Locate the cell with the specified text and output its (x, y) center coordinate. 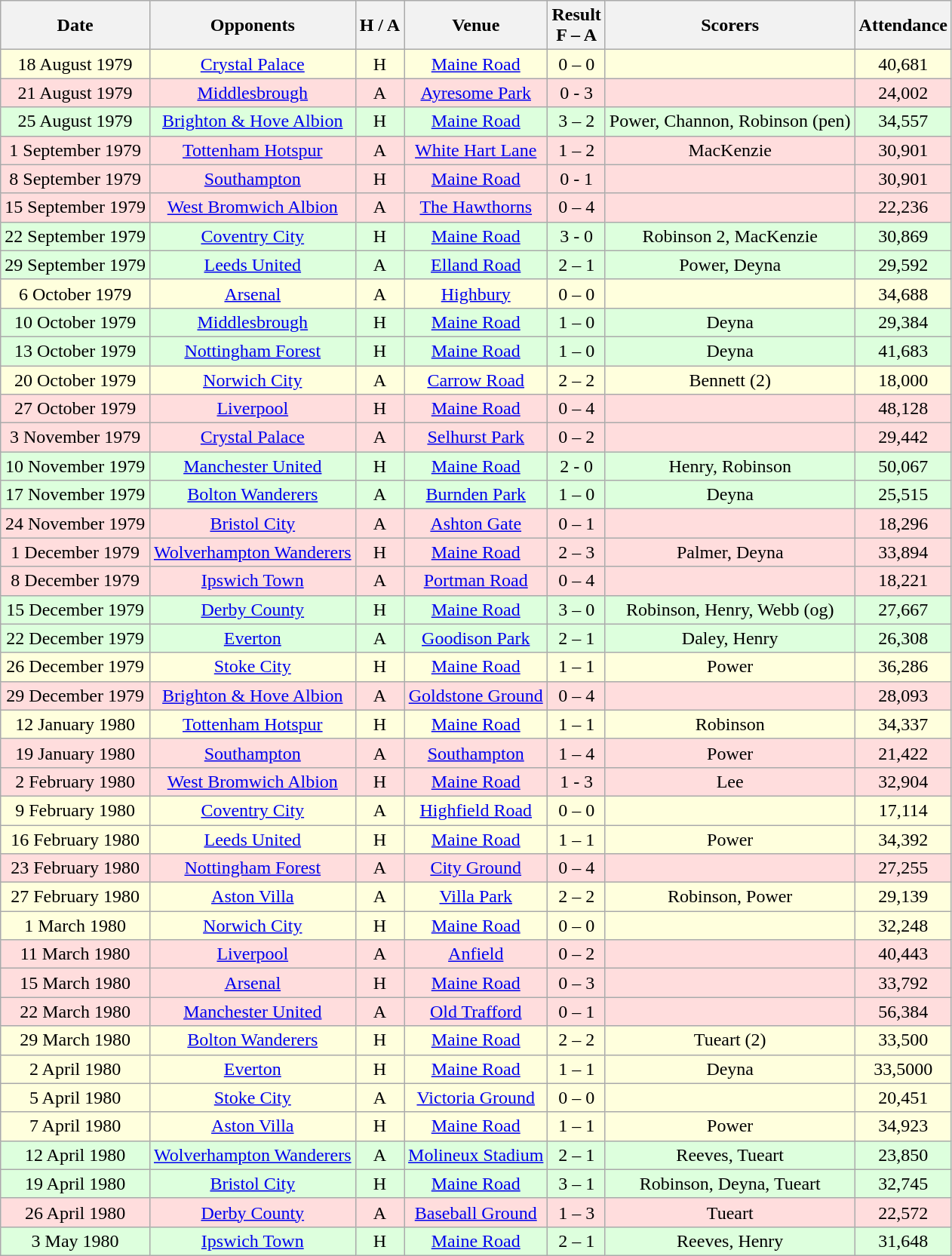
26,308 (903, 638)
18 August 1979 (75, 64)
32,745 (903, 1184)
1 March 1980 (75, 926)
Goodison Park (476, 638)
Power, Channon, Robinson (pen) (730, 121)
1 – 3 (576, 1212)
17 November 1979 (75, 495)
H / A (379, 26)
ResultF – A (576, 26)
Anfield (476, 954)
0 – 3 (576, 983)
32,904 (903, 782)
Robinson 2, MacKenzie (730, 236)
34,337 (903, 724)
Attendance (903, 26)
1 - 3 (576, 782)
22 December 1979 (75, 638)
21,422 (903, 753)
29,139 (903, 897)
3 - 0 (576, 236)
29,384 (903, 322)
Ayresome Park (476, 93)
22 March 1980 (75, 1012)
Molineux Stadium (476, 1155)
1 September 1979 (75, 150)
3 November 1979 (75, 438)
40,443 (903, 954)
33,500 (903, 1040)
25,515 (903, 495)
Reeves, Tueart (730, 1155)
Robinson (730, 724)
Ashton Gate (476, 524)
11 March 1980 (75, 954)
20 October 1979 (75, 379)
18,296 (903, 524)
23 February 1980 (75, 868)
Portman Road (476, 581)
Palmer, Deyna (730, 552)
28,093 (903, 696)
Bennett (2) (730, 379)
12 January 1980 (75, 724)
34,688 (903, 293)
Power, Deyna (730, 265)
Robinson, Henry, Webb (og) (730, 610)
22,236 (903, 207)
Date (75, 26)
22,572 (903, 1212)
Baseball Ground (476, 1212)
3 – 1 (576, 1184)
8 December 1979 (75, 581)
Tueart (2) (730, 1040)
26 December 1979 (75, 667)
27 February 1980 (75, 897)
Goldstone Ground (476, 696)
7 April 1980 (75, 1126)
6 October 1979 (75, 293)
Robinson, Deyna, Tueart (730, 1184)
34,923 (903, 1126)
19 January 1980 (75, 753)
27 October 1979 (75, 409)
Highfield Road (476, 810)
Selhurst Park (476, 438)
24 November 1979 (75, 524)
City Ground (476, 868)
36,286 (903, 667)
29 March 1980 (75, 1040)
41,683 (903, 351)
3 May 1980 (75, 1241)
2 February 1980 (75, 782)
Carrow Road (476, 379)
1 – 2 (576, 150)
18,221 (903, 581)
32,248 (903, 926)
Burnden Park (476, 495)
27,255 (903, 868)
2 - 0 (576, 466)
Elland Road (476, 265)
30,869 (903, 236)
15 March 1980 (75, 983)
Tueart (730, 1212)
1 – 4 (576, 753)
34,392 (903, 840)
Venue (476, 26)
29,592 (903, 265)
21 August 1979 (75, 93)
23,850 (903, 1155)
29,442 (903, 438)
Daley, Henry (730, 638)
Lee (730, 782)
33,5000 (903, 1069)
29 December 1979 (75, 696)
Reeves, Henry (730, 1241)
56,384 (903, 1012)
Scorers (730, 26)
White Hart Lane (476, 150)
0 - 1 (576, 179)
Opponents (252, 26)
29 September 1979 (75, 265)
10 October 1979 (75, 322)
24,002 (903, 93)
34,557 (903, 121)
48,128 (903, 409)
5 April 1980 (75, 1098)
3 – 2 (576, 121)
20,451 (903, 1098)
27,667 (903, 610)
9 February 1980 (75, 810)
Henry, Robinson (730, 466)
The Hawthorns (476, 207)
22 September 1979 (75, 236)
25 August 1979 (75, 121)
12 April 1980 (75, 1155)
13 October 1979 (75, 351)
17,114 (903, 810)
Robinson, Power (730, 897)
15 September 1979 (75, 207)
2 April 1980 (75, 1069)
33,792 (903, 983)
0 - 3 (576, 93)
Victoria Ground (476, 1098)
1 December 1979 (75, 552)
Old Trafford (476, 1012)
31,648 (903, 1241)
26 April 1980 (75, 1212)
10 November 1979 (75, 466)
3 – 0 (576, 610)
16 February 1980 (75, 840)
40,681 (903, 64)
15 December 1979 (75, 610)
8 September 1979 (75, 179)
19 April 1980 (75, 1184)
MacKenzie (730, 150)
50,067 (903, 466)
Highbury (476, 293)
18,000 (903, 379)
2 – 3 (576, 552)
33,894 (903, 552)
Villa Park (476, 897)
